From the cell containing the given text, extract its center point as (X, Y) coordinate. 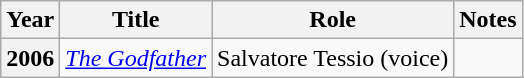
Notes (488, 20)
2006 (30, 58)
Year (30, 20)
Salvatore Tessio (voice) (333, 58)
Role (333, 20)
Title (136, 20)
The Godfather (136, 58)
